Extract the (x, y) coordinate from the center of the cell holding the provided text.  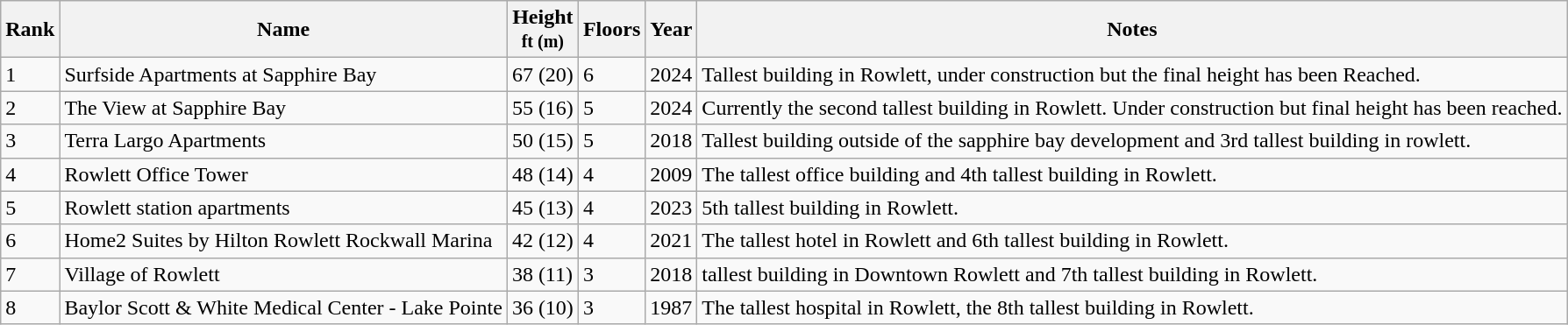
8 (30, 307)
48 (14) (542, 174)
The tallest office building and 4th tallest building in Rowlett. (1132, 174)
7 (30, 274)
The View at Sapphire Bay (283, 108)
67 (20) (542, 74)
Tallest building in Rowlett, under construction but the final height has been Reached. (1132, 74)
1 (30, 74)
Notes (1132, 30)
Home2 Suites by Hilton Rowlett Rockwall Marina (283, 241)
Rowlett Office Tower (283, 174)
Year (672, 30)
Currently the second tallest building in Rowlett. Under construction but final height has been reached. (1132, 108)
Surfside Apartments at Sapphire Bay (283, 74)
38 (11) (542, 274)
The tallest hospital in Rowlett, the 8th tallest building in Rowlett. (1132, 307)
tallest building in Downtown Rowlett and 7th tallest building in Rowlett. (1132, 274)
Tallest building outside of the sapphire bay development and 3rd tallest building in rowlett. (1132, 141)
Floors (611, 30)
Heightft (m) (542, 30)
2021 (672, 241)
1987 (672, 307)
The tallest hotel in Rowlett and 6th tallest building in Rowlett. (1132, 241)
Rank (30, 30)
5th tallest building in Rowlett. (1132, 208)
42 (12) (542, 241)
2 (30, 108)
2023 (672, 208)
36 (10) (542, 307)
Village of Rowlett (283, 274)
45 (13) (542, 208)
Rowlett station apartments (283, 208)
Baylor Scott & White Medical Center - Lake Pointe (283, 307)
55 (16) (542, 108)
Terra Largo Apartments (283, 141)
50 (15) (542, 141)
2009 (672, 174)
Name (283, 30)
